Determine the (X, Y) coordinate at the center of the cell enclosing the given text.  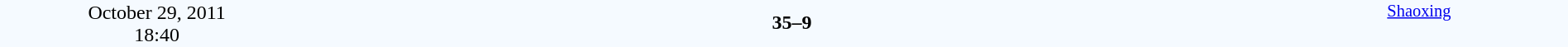
Shaoxing (1419, 23)
October 29, 201118:40 (157, 23)
35–9 (791, 22)
